Extract the (X, Y) coordinate from the center of the cell holding the provided text.  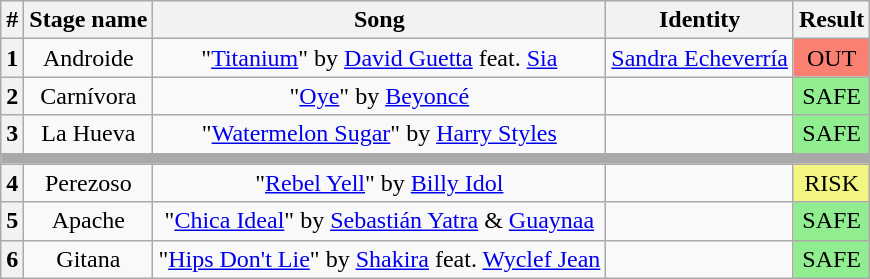
Carnívora (88, 96)
Gitana (88, 259)
RISK (831, 183)
"Titanium" by David Guetta feat. Sia (380, 58)
"Chica Ideal" by Sebastián Yatra & Guaynaa (380, 221)
Sandra Echeverría (700, 58)
OUT (831, 58)
2 (12, 96)
La Hueva (88, 134)
Stage name (88, 20)
4 (12, 183)
"Rebel Yell" by Billy Idol (380, 183)
5 (12, 221)
Identity (700, 20)
"Oye" by Beyoncé (380, 96)
Song (380, 20)
Result (831, 20)
# (12, 20)
6 (12, 259)
1 (12, 58)
3 (12, 134)
"Watermelon Sugar" by Harry Styles (380, 134)
Perezoso (88, 183)
Apache (88, 221)
"Hips Don't Lie" by Shakira feat. Wyclef Jean (380, 259)
Androide (88, 58)
